Return the [X, Y] coordinate for the center point of the cell that contains the specified text.  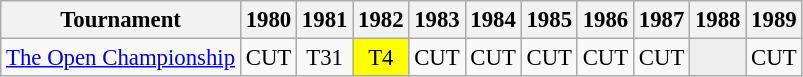
1986 [605, 20]
The Open Championship [121, 58]
T31 [325, 58]
T4 [381, 58]
1982 [381, 20]
1984 [493, 20]
1981 [325, 20]
1980 [268, 20]
1989 [774, 20]
1988 [718, 20]
1983 [437, 20]
1987 [661, 20]
1985 [549, 20]
Tournament [121, 20]
